Find where the given text appears and provide that cell's center as [x, y] coordinate. 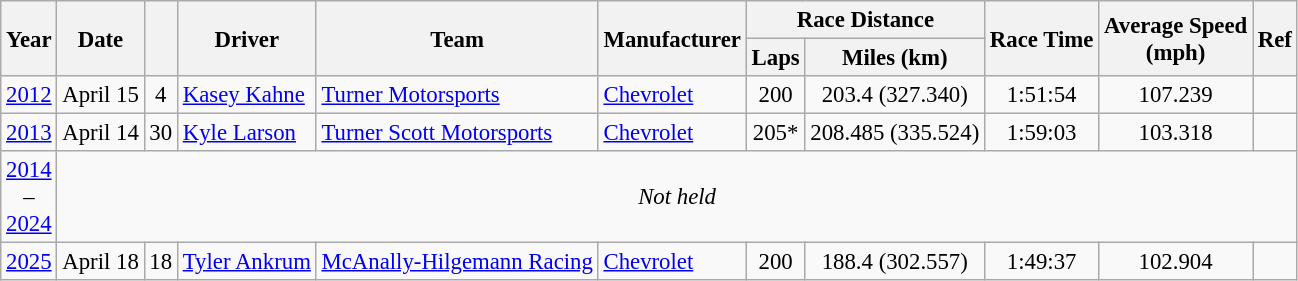
18 [160, 262]
Year [29, 38]
Laps [776, 58]
Race Distance [865, 20]
Date [100, 38]
4 [160, 95]
Manufacturer [672, 38]
2013 [29, 133]
Kyle Larson [246, 133]
Turner Motorsports [457, 95]
Team [457, 38]
Ref [1274, 38]
208.485 (335.524) [895, 133]
103.318 [1176, 133]
1:59:03 [1042, 133]
Driver [246, 38]
April 18 [100, 262]
Race Time [1042, 38]
McAnally-Hilgemann Racing [457, 262]
Miles (km) [895, 58]
30 [160, 133]
Not held [677, 197]
203.4 (327.340) [895, 95]
107.239 [1176, 95]
Tyler Ankrum [246, 262]
1:51:54 [1042, 95]
188.4 (302.557) [895, 262]
1:49:37 [1042, 262]
April 14 [100, 133]
2012 [29, 95]
Turner Scott Motorsports [457, 133]
102.904 [1176, 262]
April 15 [100, 95]
205* [776, 133]
Average Speed(mph) [1176, 38]
Kasey Kahne [246, 95]
2025 [29, 262]
2014–2024 [29, 197]
